Locate the cell with the specified text and output its [X, Y] center coordinate. 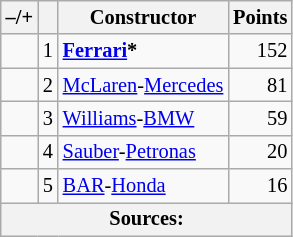
1 [48, 51]
5 [48, 186]
Sources: [147, 219]
Points [260, 17]
Constructor [143, 17]
3 [48, 118]
2 [48, 85]
Williams-BMW [143, 118]
59 [260, 118]
McLaren-Mercedes [143, 85]
BAR-Honda [143, 186]
–/+ [20, 17]
16 [260, 186]
20 [260, 152]
81 [260, 85]
Sauber-Petronas [143, 152]
152 [260, 51]
4 [48, 152]
Ferrari* [143, 51]
